Identify which cell holds the provided text, then report its [x, y] central coordinate. 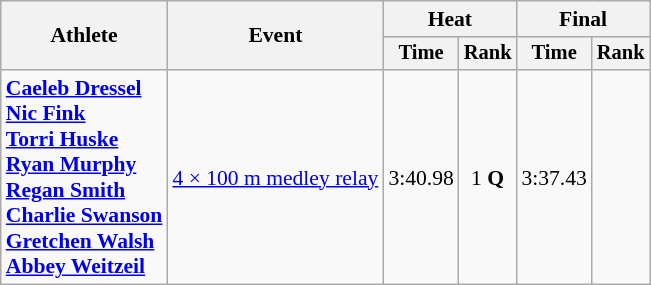
4 × 100 m medley relay [275, 177]
3:40.98 [420, 177]
Athlete [84, 36]
Event [275, 36]
3:37.43 [554, 177]
Heat [450, 19]
Caeleb DresselNic FinkTorri HuskeRyan MurphyRegan SmithCharlie SwansonGretchen WalshAbbey Weitzeil [84, 177]
1 Q [488, 177]
Final [582, 19]
